Return [X, Y] of the center of cell containing provided text 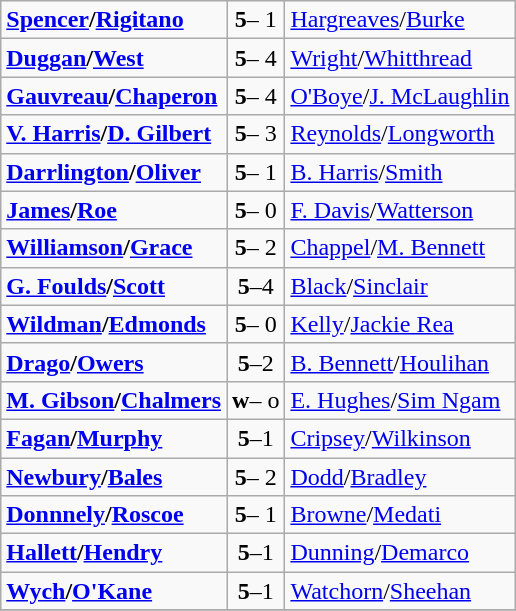
Wildman/Edmonds [114, 324]
Drago/Owers [114, 362]
B. Harris/Smith [400, 172]
Reynolds/Longworth [400, 134]
Williamson/Grace [114, 248]
Spencer/Rigitano [114, 20]
V. Harris/D. Gilbert [114, 134]
James/Roe [114, 210]
Wych/O'Kane [114, 591]
5–4 [255, 286]
Hallett/Hendry [114, 553]
Wright/Whitthread [400, 58]
Gauvreau/Chaperon [114, 96]
5–2 [255, 362]
5– 3 [255, 134]
Chappel/M. Bennett [400, 248]
F. Davis/Watterson [400, 210]
Cripsey/Wilkinson [400, 438]
w– o [255, 400]
Fagan/Murphy [114, 438]
Browne/Medati [400, 515]
Newbury/Bales [114, 477]
Kelly/Jackie Rea [400, 324]
Hargreaves/Burke [400, 20]
O'Boye/J. McLaughlin [400, 96]
Dodd/Bradley [400, 477]
E. Hughes/Sim Ngam [400, 400]
M. Gibson/Chalmers [114, 400]
Dunning/Demarco [400, 553]
B. Bennett/Houlihan [400, 362]
Duggan/West [114, 58]
Donnnely/Roscoe [114, 515]
G. Foulds/Scott [114, 286]
Watchorn/Sheehan [400, 591]
Black/Sinclair [400, 286]
Darrlington/Oliver [114, 172]
